For the text-containing cell, return its midpoint in (X, Y) coordinate format. 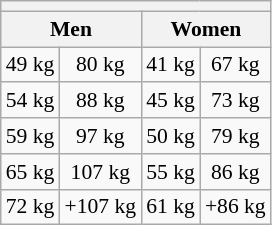
80 kg (100, 65)
73 kg (236, 101)
107 kg (100, 172)
79 kg (236, 136)
72 kg (30, 207)
Women (206, 29)
Men (71, 29)
+86 kg (236, 207)
65 kg (30, 172)
45 kg (170, 101)
86 kg (236, 172)
54 kg (30, 101)
97 kg (100, 136)
88 kg (100, 101)
61 kg (170, 207)
50 kg (170, 136)
41 kg (170, 65)
59 kg (30, 136)
67 kg (236, 65)
49 kg (30, 65)
55 kg (170, 172)
+107 kg (100, 207)
